Return the [X, Y] coordinate for the center point of the cell that contains the specified text.  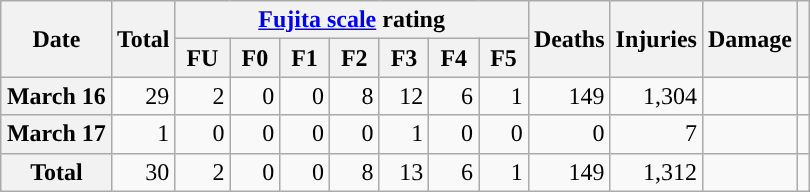
1,304 [656, 96]
12 [404, 96]
March 16 [56, 96]
30 [143, 172]
FU [202, 58]
F0 [255, 58]
Injuries [656, 39]
March 17 [56, 134]
Damage [750, 39]
13 [404, 172]
F5 [504, 58]
F2 [354, 58]
F4 [454, 58]
29 [143, 96]
F3 [404, 58]
Fujita scale rating [352, 20]
F1 [305, 58]
7 [656, 134]
1,312 [656, 172]
Deaths [569, 39]
Date [56, 39]
